Provide the (x, y) coordinate of the cell's center where the given text is located.  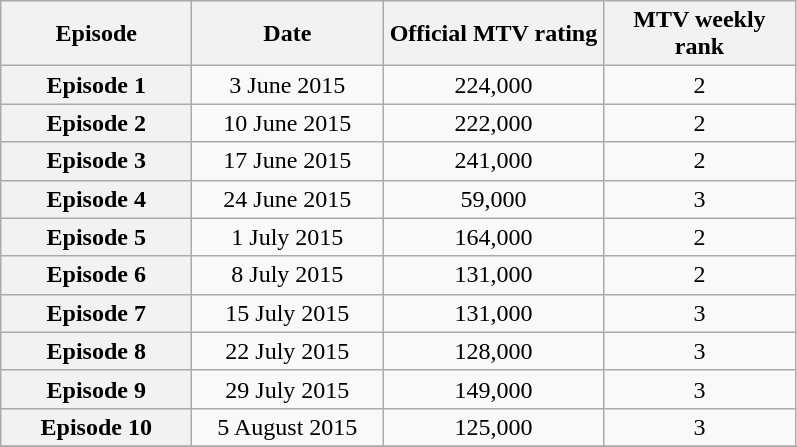
Episode 8 (96, 351)
224,000 (494, 85)
Episode 3 (96, 161)
17 June 2015 (288, 161)
29 July 2015 (288, 389)
8 July 2015 (288, 275)
MTV weekly rank (700, 34)
3 June 2015 (288, 85)
10 June 2015 (288, 123)
5 August 2015 (288, 427)
222,000 (494, 123)
125,000 (494, 427)
1 July 2015 (288, 237)
Official MTV rating (494, 34)
24 June 2015 (288, 199)
Episode 6 (96, 275)
59,000 (494, 199)
15 July 2015 (288, 313)
Date (288, 34)
164,000 (494, 237)
Episode 2 (96, 123)
Episode 4 (96, 199)
22 July 2015 (288, 351)
128,000 (494, 351)
Episode (96, 34)
149,000 (494, 389)
Episode 5 (96, 237)
241,000 (494, 161)
Episode 10 (96, 427)
Episode 7 (96, 313)
Episode 1 (96, 85)
Episode 9 (96, 389)
